Search for the cell housing the specified text and yield its [x, y] center coordinate. 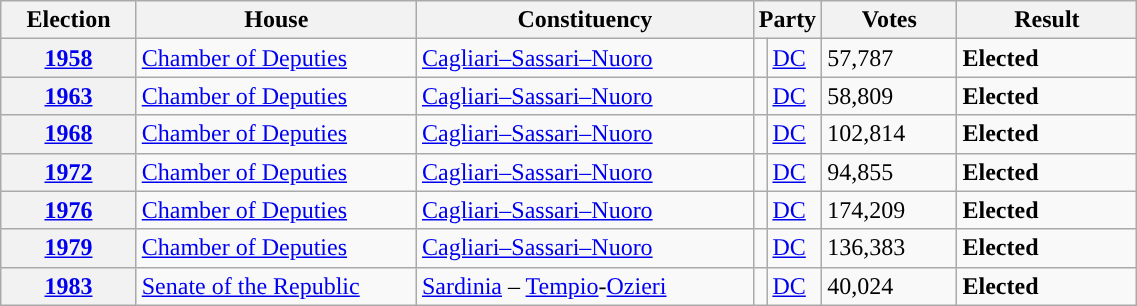
1979 [68, 248]
1958 [68, 58]
Constituency [584, 20]
Votes [890, 20]
1968 [68, 134]
174,209 [890, 210]
Sardinia – Tempio-Ozieri [584, 286]
40,024 [890, 286]
102,814 [890, 134]
136,383 [890, 248]
Election [68, 20]
House [276, 20]
Result [1047, 20]
1976 [68, 210]
Senate of the Republic [276, 286]
Party [787, 20]
1963 [68, 96]
94,855 [890, 172]
58,809 [890, 96]
1983 [68, 286]
1972 [68, 172]
57,787 [890, 58]
